Provide the [X, Y] coordinate of the cell's center where the given text is located.  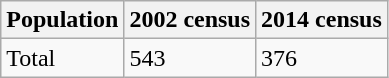
Total [62, 58]
Population [62, 20]
2002 census [190, 20]
543 [190, 58]
376 [322, 58]
2014 census [322, 20]
